Identify which cell holds the provided text, then report its (x, y) central coordinate. 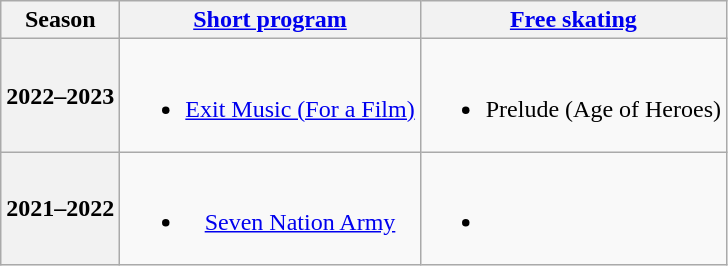
Short program (270, 20)
2022–2023 (60, 96)
Free skating (573, 20)
2021–2022 (60, 208)
Seven Nation Army (270, 208)
Prelude (Age of Heroes) (573, 96)
Season (60, 20)
Exit Music (For a Film) (270, 96)
